Determine the [X, Y] coordinate at the center of the cell enclosing the given text.  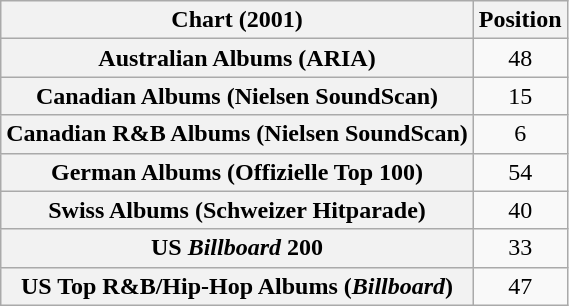
47 [520, 286]
54 [520, 172]
15 [520, 96]
Position [520, 20]
Chart (2001) [238, 20]
German Albums (Offizielle Top 100) [238, 172]
US Top R&B/Hip-Hop Albums (Billboard) [238, 286]
Australian Albums (ARIA) [238, 58]
Canadian R&B Albums (Nielsen SoundScan) [238, 134]
33 [520, 248]
Canadian Albums (Nielsen SoundScan) [238, 96]
48 [520, 58]
US Billboard 200 [238, 248]
40 [520, 210]
Swiss Albums (Schweizer Hitparade) [238, 210]
6 [520, 134]
